Return the [X, Y] coordinate for the center point of the cell that contains the specified text.  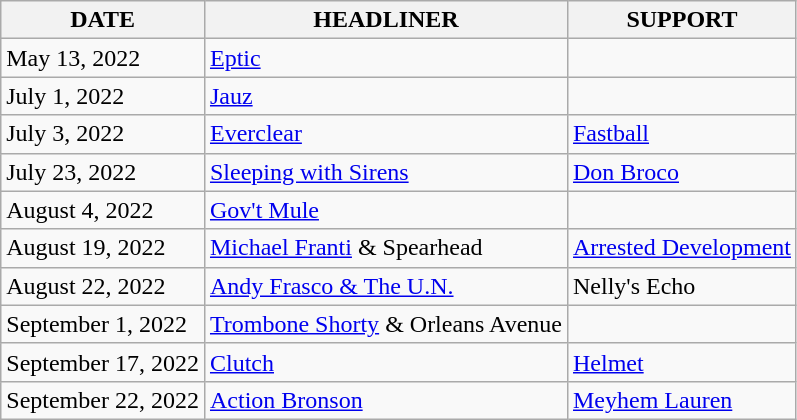
DATE [103, 20]
Arrested Development [682, 248]
Andy Frasco & The U.N. [386, 286]
Fastball [682, 134]
Jauz [386, 96]
July 1, 2022 [103, 96]
September 17, 2022 [103, 362]
Eptic [386, 58]
Nelly's Echo [682, 286]
Meyhem Lauren [682, 400]
Trombone Shorty & Orleans Avenue [386, 324]
Sleeping with Sirens [386, 172]
Helmet [682, 362]
September 22, 2022 [103, 400]
SUPPORT [682, 20]
HEADLINER [386, 20]
September 1, 2022 [103, 324]
Michael Franti & Spearhead [386, 248]
Everclear [386, 134]
May 13, 2022 [103, 58]
Don Broco [682, 172]
Action Bronson [386, 400]
Gov't Mule [386, 210]
August 19, 2022 [103, 248]
Clutch [386, 362]
August 22, 2022 [103, 286]
July 23, 2022 [103, 172]
July 3, 2022 [103, 134]
August 4, 2022 [103, 210]
